Identify which cell holds the provided text, then report its [X, Y] central coordinate. 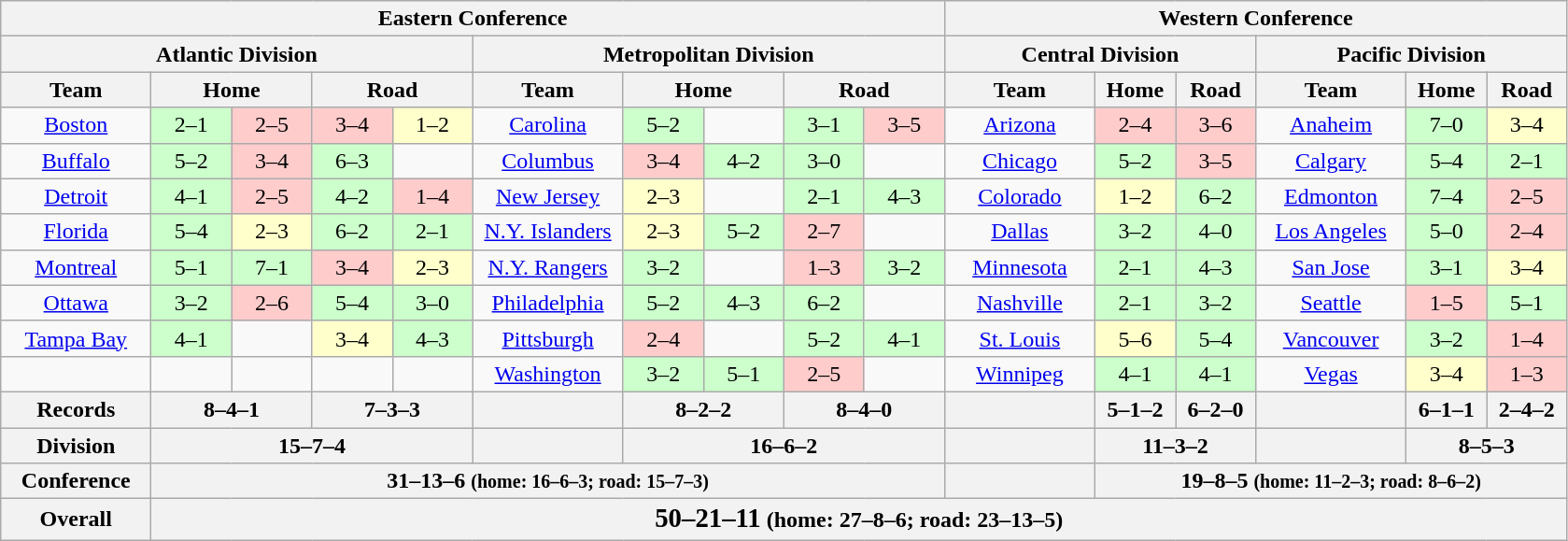
15–7–4 [312, 446]
Conference [77, 481]
Montreal [77, 267]
Philadelphia [547, 303]
Tampa Bay [77, 338]
Calgary [1332, 161]
7–4 [1447, 196]
Vancouver [1332, 338]
Washington [547, 374]
8–2–2 [703, 409]
19–8–5 (home: 11–2–3; road: 8–6–2) [1330, 481]
11–3–2 [1175, 446]
Colorado [1020, 196]
N.Y. Islanders [547, 232]
San Jose [1332, 267]
Arizona [1020, 125]
Los Angeles [1332, 232]
6–2–0 [1215, 409]
16–6–2 [784, 446]
3–6 [1215, 125]
N.Y. Rangers [547, 267]
8–4–1 [232, 409]
8–5–3 [1487, 446]
2–4–2 [1527, 409]
Columbus [547, 161]
Chicago [1020, 161]
7–0 [1447, 125]
Detroit [77, 196]
6–1–1 [1447, 409]
Vegas [1332, 374]
Dallas [1020, 232]
Division [77, 446]
Buffalo [77, 161]
Eastern Conference [473, 19]
7–1 [272, 267]
Metropolitan Division [708, 54]
5–1–2 [1135, 409]
Pacific Division [1412, 54]
Seattle [1332, 303]
Overall [77, 520]
5–6 [1135, 338]
Pittsburgh [547, 338]
8–4–0 [864, 409]
Carolina [547, 125]
2–7 [824, 232]
Anaheim [1332, 125]
Minnesota [1020, 267]
Western Conference [1255, 19]
4–0 [1215, 232]
2–6 [272, 303]
Winnipeg [1020, 374]
50–21–11 (home: 27–8–6; road: 23–13–5) [859, 520]
1–5 [1447, 303]
St. Louis [1020, 338]
Edmonton [1332, 196]
Central Division [1100, 54]
New Jersey [547, 196]
7–3–3 [392, 409]
Florida [77, 232]
Ottawa [77, 303]
Records [77, 409]
5–0 [1447, 232]
Nashville [1020, 303]
6–3 [352, 161]
Atlantic Division [237, 54]
Boston [77, 125]
31–13–6 (home: 16–6–3; road: 15–7–3) [548, 481]
